Locate the cell with the specified text and output its [X, Y] center coordinate. 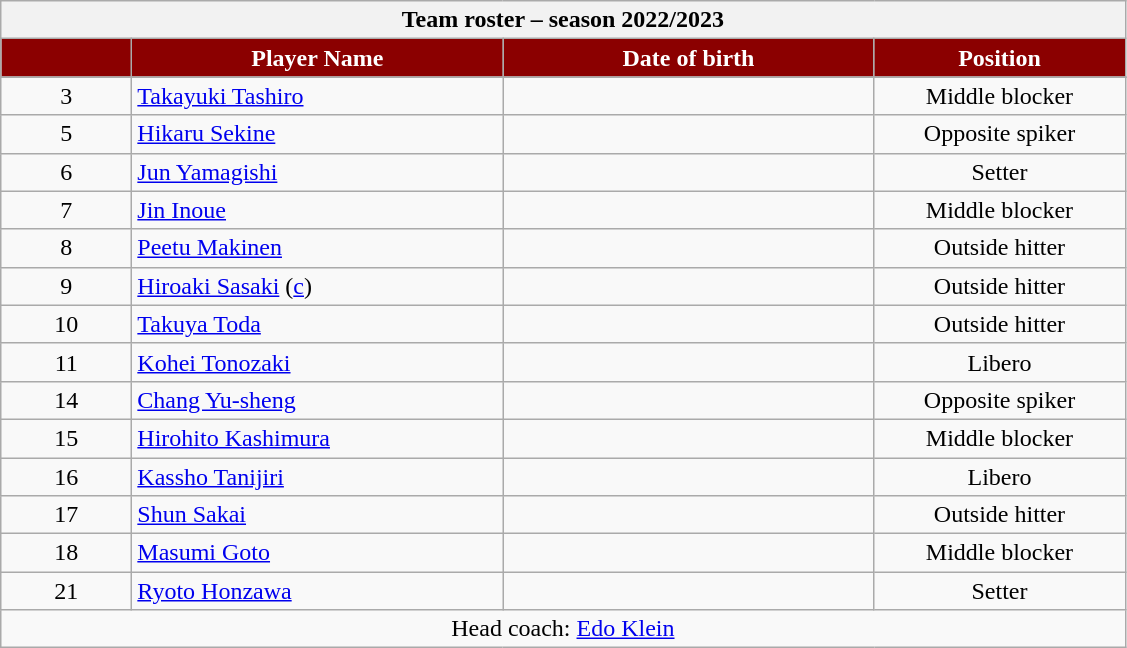
Chang Yu-sheng [318, 400]
18 [66, 553]
5 [66, 134]
15 [66, 438]
Ryoto Honzawa [318, 591]
9 [66, 286]
Team roster – season 2022/2023 [563, 20]
Hiroaki Sasaki (c) [318, 286]
Jin Inoue [318, 210]
14 [66, 400]
Position [1000, 58]
Takuya Toda [318, 324]
Kassho Tanijiri [318, 477]
6 [66, 172]
16 [66, 477]
Hikaru Sekine [318, 134]
21 [66, 591]
Shun Sakai [318, 515]
Masumi Goto [318, 553]
Date of birth [688, 58]
Kohei Tonozaki [318, 362]
Jun Yamagishi [318, 172]
11 [66, 362]
10 [66, 324]
17 [66, 515]
8 [66, 248]
Peetu Makinen [318, 248]
3 [66, 96]
Takayuki Tashiro [318, 96]
Player Name [318, 58]
7 [66, 210]
Hirohito Kashimura [318, 438]
Head coach: Edo Klein [563, 629]
